Output the (X, Y) coordinate of the center of the cell containing the given text.  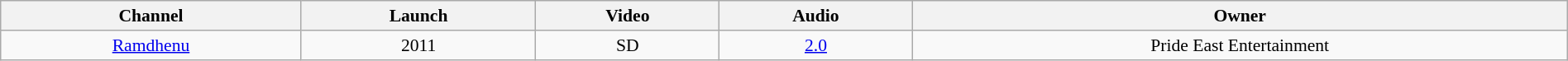
Ramdhenu (151, 45)
Launch (418, 16)
SD (628, 45)
Audio (815, 16)
Owner (1240, 16)
Pride East Entertainment (1240, 45)
Video (628, 16)
Channel (151, 16)
2.0 (815, 45)
2011 (418, 45)
